Pinpoint the cell where the given text exists, returning its (X, Y) midpoint coordinate. 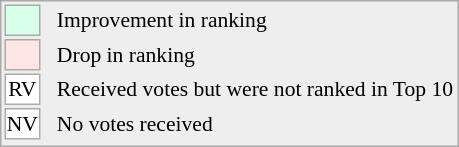
RV (22, 90)
Received votes but were not ranked in Top 10 (254, 90)
Improvement in ranking (254, 20)
Drop in ranking (254, 55)
NV (22, 124)
No votes received (254, 124)
